Detect which cell encompasses the target text, then output its [x, y] center coordinate. 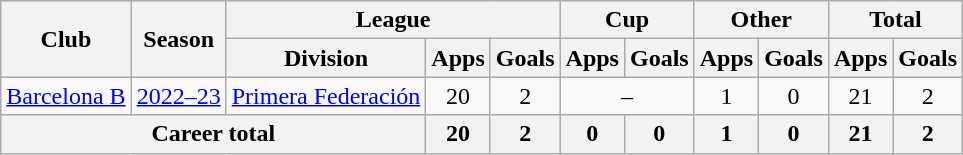
Total [895, 20]
Other [761, 20]
2022–23 [178, 96]
Cup [627, 20]
Primera Federación [326, 96]
Barcelona B [66, 96]
League [393, 20]
Club [66, 39]
– [627, 96]
Division [326, 58]
Career total [214, 134]
Season [178, 39]
